Return the (X, Y) coordinate for the center point of the cell that contains the specified text.  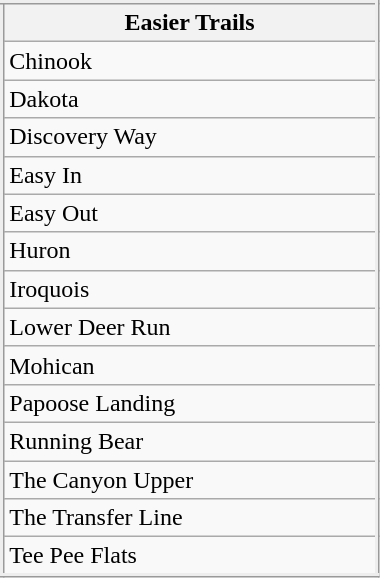
Easier Trails (190, 22)
Chinook (190, 61)
Tee Pee Flats (190, 556)
Running Bear (190, 441)
Papoose Landing (190, 403)
Easy In (190, 175)
Discovery Way (190, 137)
Huron (190, 251)
Easy Out (190, 213)
The Transfer Line (190, 518)
The Canyon Upper (190, 479)
Iroquois (190, 289)
Mohican (190, 365)
Lower Deer Run (190, 327)
Dakota (190, 99)
